Find where the given text appears and provide that cell's center as (x, y) coordinate. 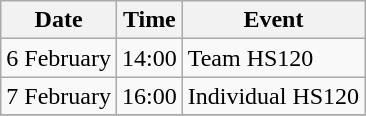
Date (59, 20)
16:00 (149, 96)
7 February (59, 96)
6 February (59, 58)
Team HS120 (273, 58)
Time (149, 20)
Event (273, 20)
Individual HS120 (273, 96)
14:00 (149, 58)
